Scan for the cell matching the given text and deliver its [X, Y] coordinate at center. 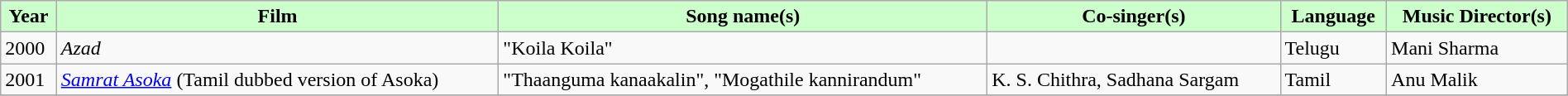
Year [29, 17]
K. S. Chithra, Sadhana Sargam [1134, 79]
Film [278, 17]
"Koila Koila" [743, 48]
Mani Sharma [1477, 48]
Music Director(s) [1477, 17]
Tamil [1333, 79]
"Thaanguma kanaakalin", "Mogathile kannirandum" [743, 79]
Song name(s) [743, 17]
Anu Malik [1477, 79]
2000 [29, 48]
Co-singer(s) [1134, 17]
Azad [278, 48]
Telugu [1333, 48]
Language [1333, 17]
2001 [29, 79]
Samrat Asoka (Tamil dubbed version of Asoka) [278, 79]
